Capture the cell that displays the provided text and extract its (X, Y) central coordinate. 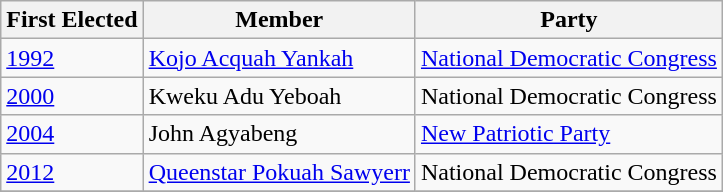
Party (568, 20)
2004 (72, 134)
Kojo Acquah Yankah (279, 58)
Kweku Adu Yeboah (279, 96)
2012 (72, 172)
Queenstar Pokuah Sawyerr (279, 172)
John Agyabeng (279, 134)
2000 (72, 96)
1992 (72, 58)
First Elected (72, 20)
New Patriotic Party (568, 134)
Member (279, 20)
